Pinpoint the cell where the given text exists, returning its [X, Y] midpoint coordinate. 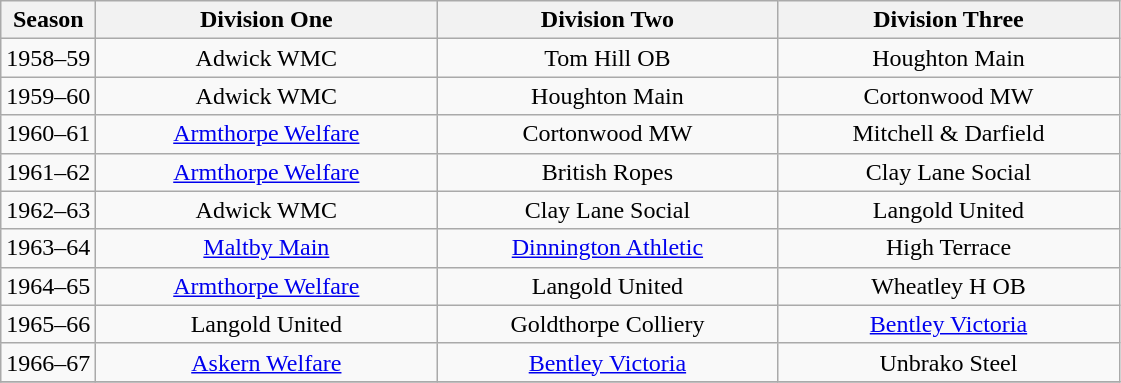
Unbrako Steel [948, 362]
Division Three [948, 20]
1966–67 [48, 362]
1962–63 [48, 210]
1963–64 [48, 248]
1959–60 [48, 96]
Goldthorpe Colliery [608, 324]
1965–66 [48, 324]
Season [48, 20]
Division Two [608, 20]
1961–62 [48, 172]
1960–61 [48, 134]
Mitchell & Darfield [948, 134]
1958–59 [48, 58]
Dinnington Athletic [608, 248]
High Terrace [948, 248]
Maltby Main [266, 248]
Tom Hill OB [608, 58]
Division One [266, 20]
British Ropes [608, 172]
Askern Welfare [266, 362]
1964–65 [48, 286]
Wheatley H OB [948, 286]
